Return the [X, Y] coordinate for the center point of the cell that contains the specified text.  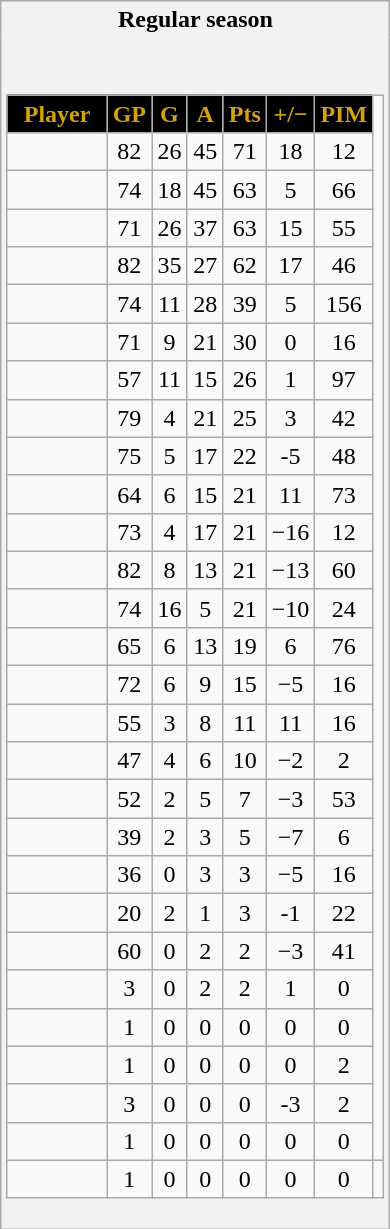
GP [129, 114]
46 [344, 266]
Pts [244, 114]
−10 [290, 608]
41 [344, 951]
+/− [290, 114]
76 [344, 646]
75 [129, 456]
-3 [290, 1103]
20 [129, 913]
−2 [290, 761]
36 [129, 875]
−13 [290, 570]
156 [344, 304]
42 [344, 418]
25 [244, 418]
47 [129, 761]
Regular season [196, 20]
30 [244, 342]
−16 [290, 532]
48 [344, 456]
19 [244, 646]
28 [205, 304]
35 [170, 266]
52 [129, 799]
79 [129, 418]
PIM [344, 114]
-5 [290, 456]
7 [244, 799]
37 [205, 228]
65 [129, 646]
Player [57, 114]
62 [244, 266]
97 [344, 380]
57 [129, 380]
A [205, 114]
-1 [290, 913]
27 [205, 266]
53 [344, 799]
G [170, 114]
64 [129, 494]
24 [344, 608]
66 [344, 190]
10 [244, 761]
72 [129, 685]
−7 [290, 837]
